Pinpoint the cell where the given text exists, returning its (x, y) midpoint coordinate. 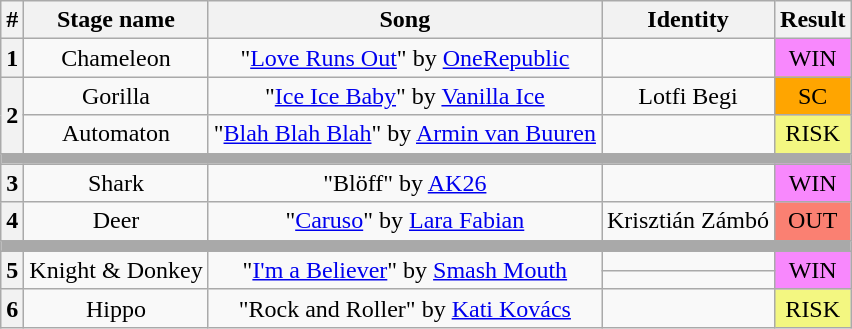
6 (12, 308)
# (12, 20)
Chameleon (116, 58)
Gorilla (116, 96)
Identity (688, 20)
Shark (116, 183)
3 (12, 183)
SC (813, 96)
"Caruso" by Lara Fabian (404, 221)
Song (404, 20)
5 (12, 270)
"Rock and Roller" by Kati Kovács (404, 308)
Hippo (116, 308)
1 (12, 58)
Stage name (116, 20)
Automaton (116, 134)
2 (12, 115)
"Ice Ice Baby" by Vanilla Ice (404, 96)
OUT (813, 221)
"I'm a Believer" by Smash Mouth (404, 270)
"Blöff" by AK26 (404, 183)
Deer (116, 221)
Lotfi Begi (688, 96)
4 (12, 221)
"Love Runs Out" by OneRepublic (404, 58)
Knight & Donkey (116, 270)
"Blah Blah Blah" by Armin van Buuren (404, 134)
Result (813, 20)
Krisztián Zámbó (688, 221)
